Locate the cell with the specified text and output its [x, y] center coordinate. 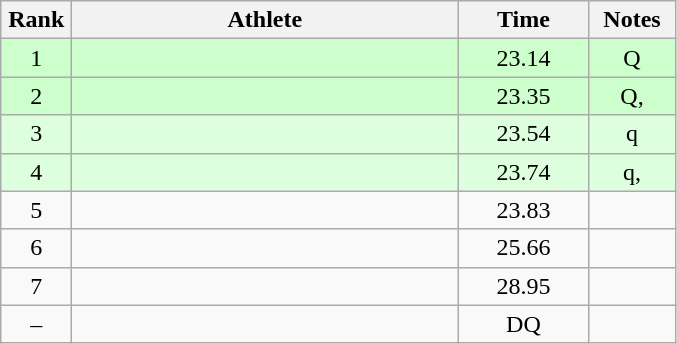
q, [632, 172]
DQ [524, 324]
28.95 [524, 286]
Notes [632, 20]
2 [36, 96]
25.66 [524, 248]
23.14 [524, 58]
4 [36, 172]
Q, [632, 96]
6 [36, 248]
5 [36, 210]
1 [36, 58]
Time [524, 20]
23.54 [524, 134]
23.35 [524, 96]
– [36, 324]
Athlete [265, 20]
23.83 [524, 210]
23.74 [524, 172]
Rank [36, 20]
q [632, 134]
Q [632, 58]
7 [36, 286]
3 [36, 134]
